Capture the cell that displays the provided text and extract its (X, Y) central coordinate. 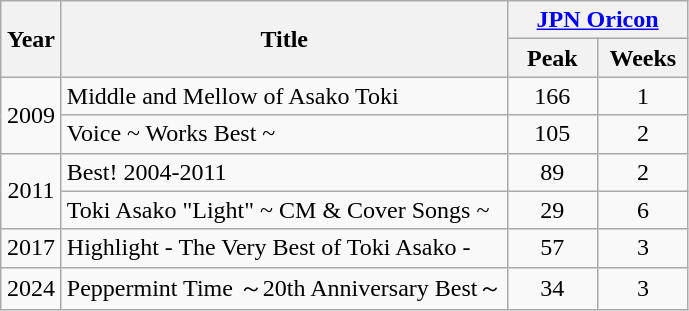
6 (644, 210)
2011 (32, 191)
34 (552, 288)
2024 (32, 288)
1 (644, 96)
Voice ~ Works Best ~ (284, 134)
Middle and Mellow of Asako Toki (284, 96)
29 (552, 210)
Peppermint Time ～20th Anniversary Best～ (284, 288)
JPN Oricon (598, 20)
Year (32, 39)
Best! 2004-2011 (284, 172)
57 (552, 248)
2009 (32, 115)
89 (552, 172)
Peak (552, 58)
Title (284, 39)
105 (552, 134)
166 (552, 96)
2017 (32, 248)
Highlight - The Very Best of Toki Asako - (284, 248)
Weeks (644, 58)
Toki Asako "Light" ~ CM & Cover Songs ~ (284, 210)
